Return [X, Y] of the center of cell containing provided text 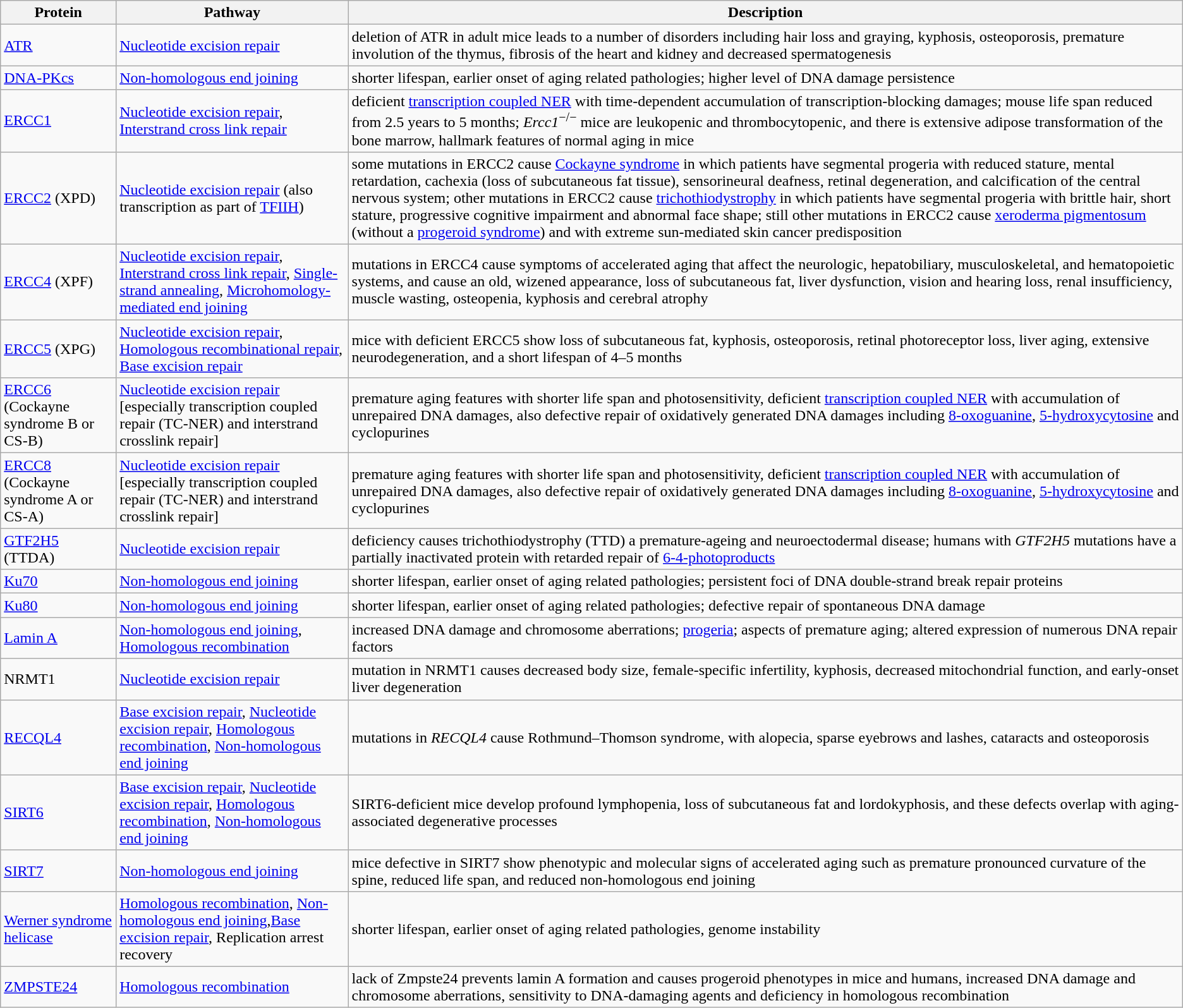
Protein [58, 13]
Nucleotide excision repair, Homologous recombinational repair, Base excision repair [233, 349]
Nucleotide excision repair (also transcription as part of TFIIH) [233, 198]
RECQL4 [58, 737]
increased DNA damage and chromosome aberrations; progeria; aspects of premature aging; altered expression of numerous DNA repair factors [765, 638]
Non-homologous end joining, Homologous recombination [233, 638]
Homologous recombination [233, 987]
ZMPSTE24 [58, 987]
NRMT1 [58, 679]
shorter lifespan, earlier onset of aging related pathologies; higher level of DNA damage persistence [765, 78]
ERCC4 (XPF) [58, 282]
Homologous recombination, Non-homologous end joining,Base excision repair, Replication arrest recovery [233, 929]
Nucleotide excision repair, Interstrand cross link repair, Single-strand annealing, Microhomology-mediated end joining [233, 282]
ERCC1 [58, 121]
shorter lifespan, earlier onset of aging related pathologies, genome instability [765, 929]
mutations in RECQL4 cause Rothmund–Thomson syndrome, with alopecia, sparse eyebrows and lashes, cataracts and osteoporosis [765, 737]
Ku70 [58, 581]
shorter lifespan, earlier onset of aging related pathologies; defective repair of spontaneous DNA damage [765, 605]
Nucleotide excision repair, Interstrand cross link repair [233, 121]
ERCC6 (Cockayne syndrome B or CS-B) [58, 416]
shorter lifespan, earlier onset of aging related pathologies; persistent foci of DNA double-strand break repair proteins [765, 581]
ERCC5 (XPG) [58, 349]
Pathway [233, 13]
Lamin A [58, 638]
DNA-PKcs [58, 78]
SIRT7 [58, 871]
Werner syndrome helicase [58, 929]
ERCC8 (Cockayne syndrome A or CS-A) [58, 490]
SIRT6 [58, 813]
ERCC2 (XPD) [58, 198]
ATR [58, 46]
Description [765, 13]
Ku80 [58, 605]
GTF2H5 (TTDA) [58, 549]
